Scan for the cell matching the given text and deliver its (X, Y) coordinate at center. 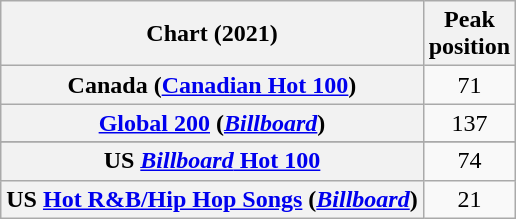
Global 200 (Billboard) (212, 123)
US Billboard Hot 100 (212, 161)
21 (469, 199)
US Hot R&B/Hip Hop Songs (Billboard) (212, 199)
Canada (Canadian Hot 100) (212, 85)
74 (469, 161)
71 (469, 85)
Peakposition (469, 34)
Chart (2021) (212, 34)
137 (469, 123)
